Find where the given text appears and provide that cell's center as [x, y] coordinate. 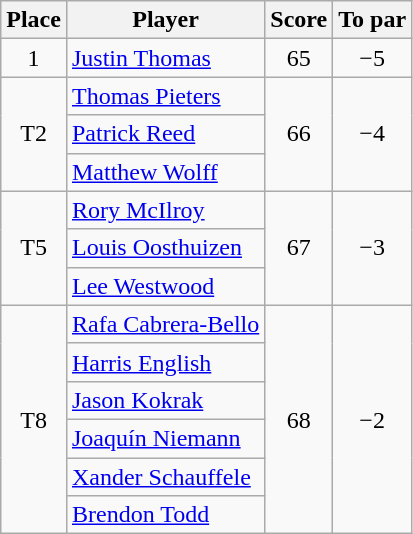
Joaquín Niemann [165, 438]
−2 [372, 419]
Rafa Cabrera-Bello [165, 324]
Score [299, 20]
−4 [372, 134]
−3 [372, 248]
Brendon Todd [165, 515]
Place [34, 20]
67 [299, 248]
Justin Thomas [165, 58]
T2 [34, 134]
Patrick Reed [165, 134]
Xander Schauffele [165, 477]
To par [372, 20]
Rory McIlroy [165, 210]
T5 [34, 248]
−5 [372, 58]
Harris English [165, 362]
Lee Westwood [165, 286]
1 [34, 58]
66 [299, 134]
Matthew Wolff [165, 172]
Louis Oosthuizen [165, 248]
T8 [34, 419]
Jason Kokrak [165, 400]
Player [165, 20]
Thomas Pieters [165, 96]
65 [299, 58]
68 [299, 419]
